Determine the [X, Y] coordinate at the center of the cell enclosing the given text.  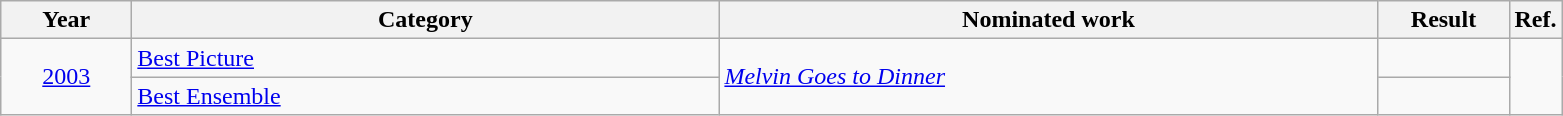
Category [426, 20]
Melvin Goes to Dinner [1048, 77]
Nominated work [1048, 20]
Result [1444, 20]
Year [66, 20]
Best Picture [426, 58]
2003 [66, 77]
Ref. [1536, 20]
Best Ensemble [426, 96]
